Determine the (x, y) coordinate at the center of the cell enclosing the given text.  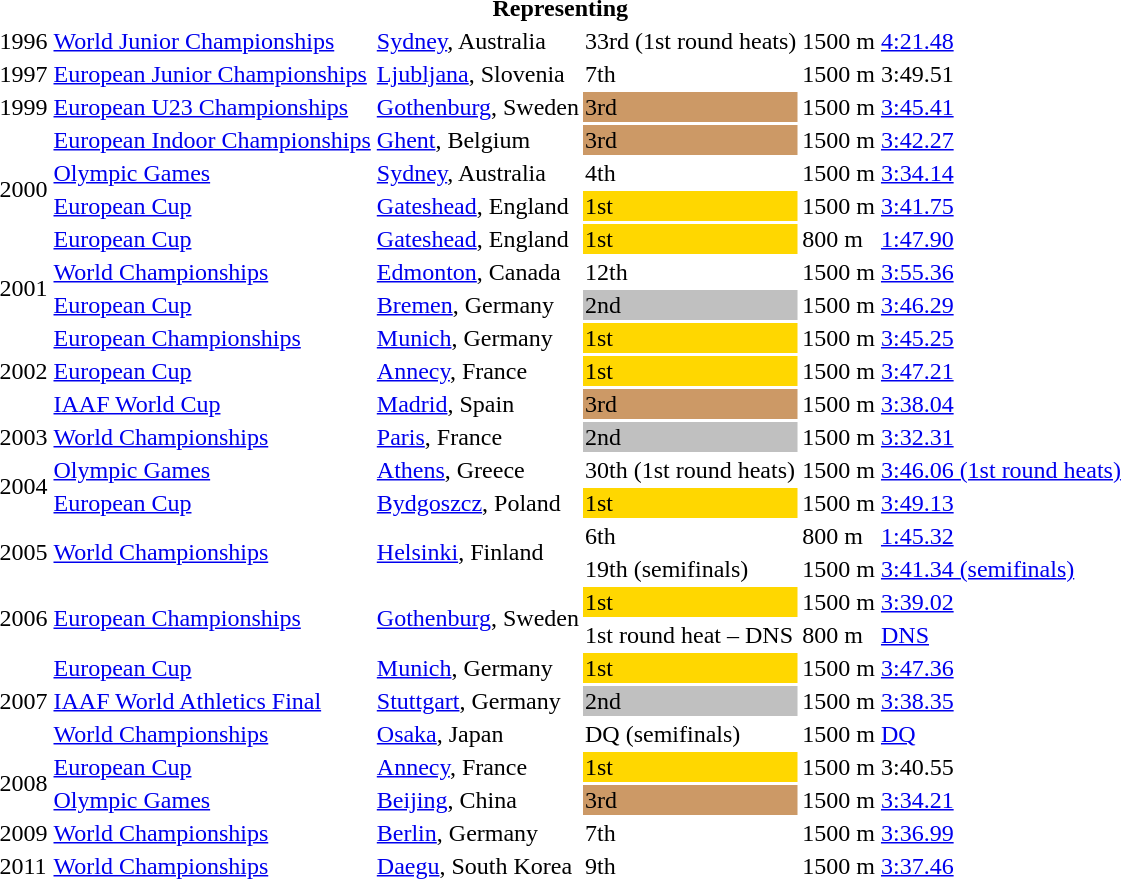
Athens, Greece (478, 470)
30th (1st round heats) (690, 470)
33rd (1st round heats) (690, 41)
European Junior Championships (212, 74)
Ljubljana, Slovenia (478, 74)
1st round heat – DNS (690, 635)
DQ (semifinals) (690, 734)
IAAF World Athletics Final (212, 701)
Bremen, Germany (478, 305)
12th (690, 272)
4th (690, 173)
Beijing, China (478, 800)
Paris, France (478, 437)
Madrid, Spain (478, 404)
Stuttgart, Germany (478, 701)
Edmonton, Canada (478, 272)
Ghent, Belgium (478, 140)
IAAF World Cup (212, 404)
Osaka, Japan (478, 734)
Helsinki, Finland (478, 552)
19th (semifinals) (690, 569)
Bydgoszcz, Poland (478, 503)
European U23 Championships (212, 107)
6th (690, 536)
World Junior Championships (212, 41)
European Indoor Championships (212, 140)
Berlin, Germany (478, 833)
